Determine the (x, y) coordinate at the center of the cell enclosing the given text.  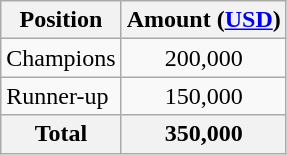
150,000 (204, 96)
Amount (USD) (204, 20)
Runner-up (61, 96)
Total (61, 134)
Position (61, 20)
Champions (61, 58)
200,000 (204, 58)
350,000 (204, 134)
